Search for the cell housing the specified text and yield its [X, Y] center coordinate. 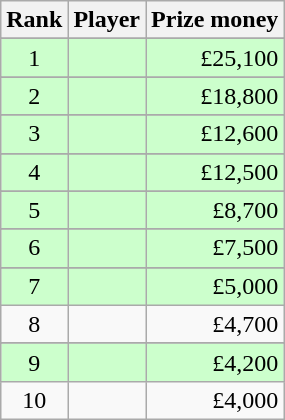
4 [34, 172]
8 [34, 324]
2 [34, 96]
£12,600 [215, 134]
£18,800 [215, 96]
£4,200 [215, 362]
Prize money [215, 20]
£5,000 [215, 286]
£7,500 [215, 248]
£25,100 [215, 58]
7 [34, 286]
£8,700 [215, 210]
Rank [34, 20]
£4,700 [215, 324]
£4,000 [215, 400]
9 [34, 362]
5 [34, 210]
Player [107, 20]
10 [34, 400]
3 [34, 134]
6 [34, 248]
£12,500 [215, 172]
1 [34, 58]
